Identify which cell holds the provided text, then report its [x, y] central coordinate. 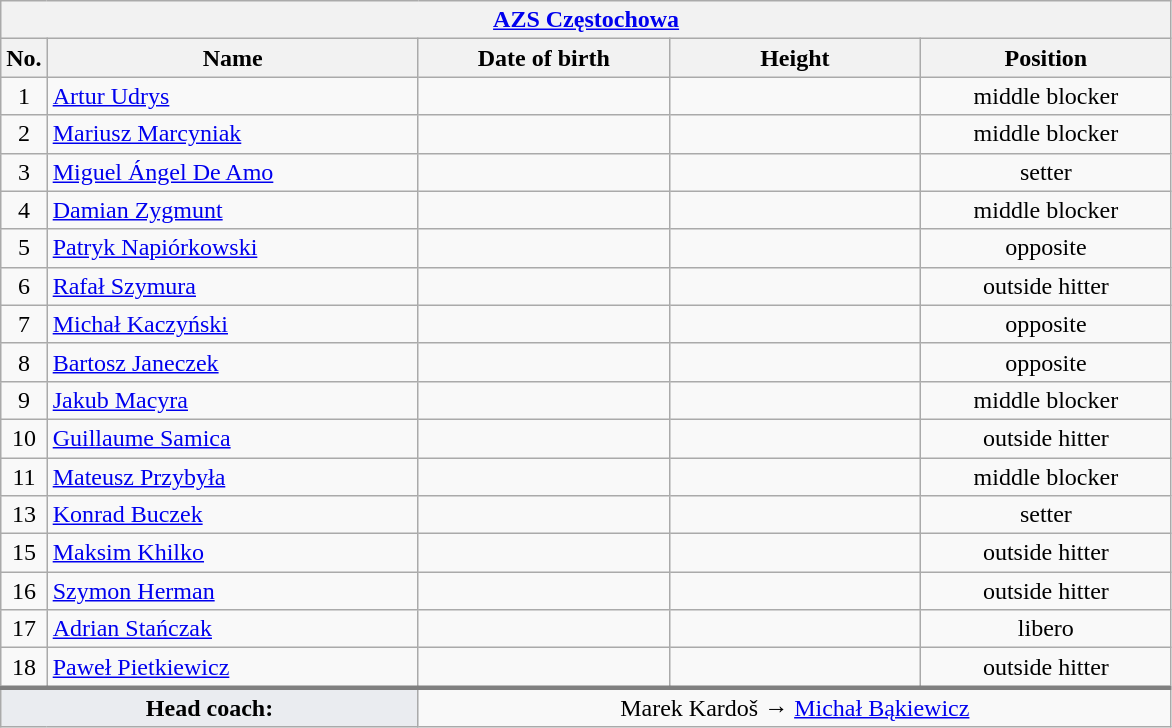
9 [24, 400]
Maksim Khilko [232, 553]
Paweł Pietkiewicz [232, 668]
Patryk Napiórkowski [232, 248]
Height [794, 58]
Adrian Stańczak [232, 629]
Head coach: [210, 707]
3 [24, 172]
Michał Kaczyński [232, 324]
13 [24, 515]
7 [24, 324]
Name [232, 58]
Damian Zygmunt [232, 210]
Szymon Herman [232, 591]
2 [24, 134]
Marek Kardoš → Michał Bąkiewicz [794, 707]
Miguel Ángel De Amo [232, 172]
18 [24, 668]
1 [24, 96]
Guillaume Samica [232, 438]
No. [24, 58]
Date of birth [544, 58]
10 [24, 438]
libero [1046, 629]
16 [24, 591]
Artur Udrys [232, 96]
15 [24, 553]
Bartosz Janeczek [232, 362]
Mateusz Przybyła [232, 477]
Jakub Macyra [232, 400]
6 [24, 286]
AZS Częstochowa [586, 20]
Konrad Buczek [232, 515]
8 [24, 362]
Mariusz Marcyniak [232, 134]
17 [24, 629]
11 [24, 477]
4 [24, 210]
5 [24, 248]
Rafał Szymura [232, 286]
Position [1046, 58]
